Capture the cell that displays the provided text and extract its (x, y) central coordinate. 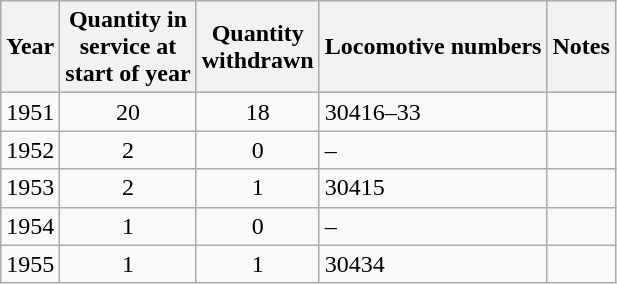
1954 (30, 226)
30415 (433, 188)
Year (30, 47)
1952 (30, 150)
1953 (30, 188)
Locomotive numbers (433, 47)
1951 (30, 112)
18 (258, 112)
30416–33 (433, 112)
Quantity inservice atstart of year (128, 47)
Quantitywithdrawn (258, 47)
Notes (581, 47)
30434 (433, 264)
1955 (30, 264)
20 (128, 112)
